Search for the cell housing the specified text and yield its [x, y] center coordinate. 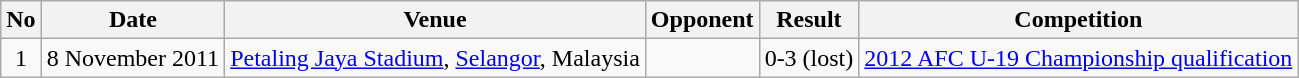
Venue [436, 20]
2012 AFC U-19 Championship qualification [1078, 58]
Result [809, 20]
Competition [1078, 20]
1 [21, 58]
Opponent [702, 20]
No [21, 20]
0-3 (lost) [809, 58]
Petaling Jaya Stadium, Selangor, Malaysia [436, 58]
Date [132, 20]
8 November 2011 [132, 58]
